From the cell containing the given text, extract its center point as [X, Y] coordinate. 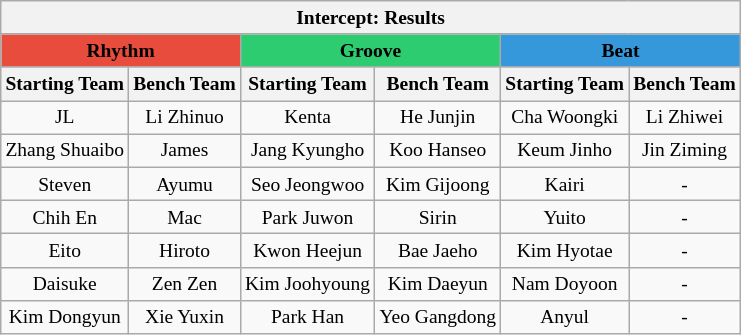
Yuito [565, 216]
Park Juwon [307, 216]
Sirin [438, 216]
Kim Hyotae [565, 250]
Rhythm [121, 50]
Ayumu [185, 184]
Bae Jaeho [438, 250]
Nam Doyoon [565, 284]
Zhang Shuaibo [65, 150]
Eito [65, 250]
Daisuke [65, 284]
James [185, 150]
Kim Daeyun [438, 284]
Seo Jeongwoo [307, 184]
Mac [185, 216]
Jin Ziming [685, 150]
Anyul [565, 316]
Steven [65, 184]
Li Zhiwei [685, 118]
Kwon Heejun [307, 250]
Kim Joohyoung [307, 284]
Hiroto [185, 250]
Kairi [565, 184]
Kim Gijoong [438, 184]
Intercept: Results [371, 18]
Yeo Gangdong [438, 316]
Keum Jinho [565, 150]
Jang Kyungho [307, 150]
Zen Zen [185, 284]
Groove [370, 50]
Kenta [307, 118]
He Junjin [438, 118]
Koo Hanseo [438, 150]
Kim Dongyun [65, 316]
Cha Woongki [565, 118]
Chih En [65, 216]
Park Han [307, 316]
Beat [621, 50]
Xie Yuxin [185, 316]
JL [65, 118]
Li Zhinuo [185, 118]
